Determine the [X, Y] coordinate at the center of the cell enclosing the given text.  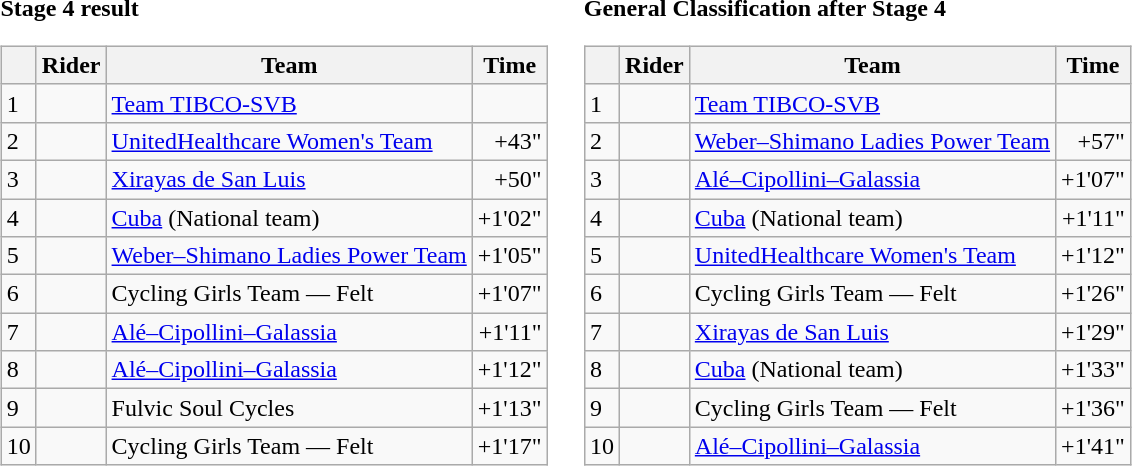
+1'36" [1094, 408]
+1'41" [1094, 446]
+1'29" [1094, 332]
+1'02" [510, 217]
+57" [1094, 141]
+1'13" [510, 408]
+1'26" [1094, 294]
+1'33" [1094, 370]
+1'05" [510, 256]
+50" [510, 179]
+1'17" [510, 446]
+43" [510, 141]
Fulvic Soul Cycles [289, 408]
